Determine the [x, y] coordinate at the center of the cell enclosing the given text.  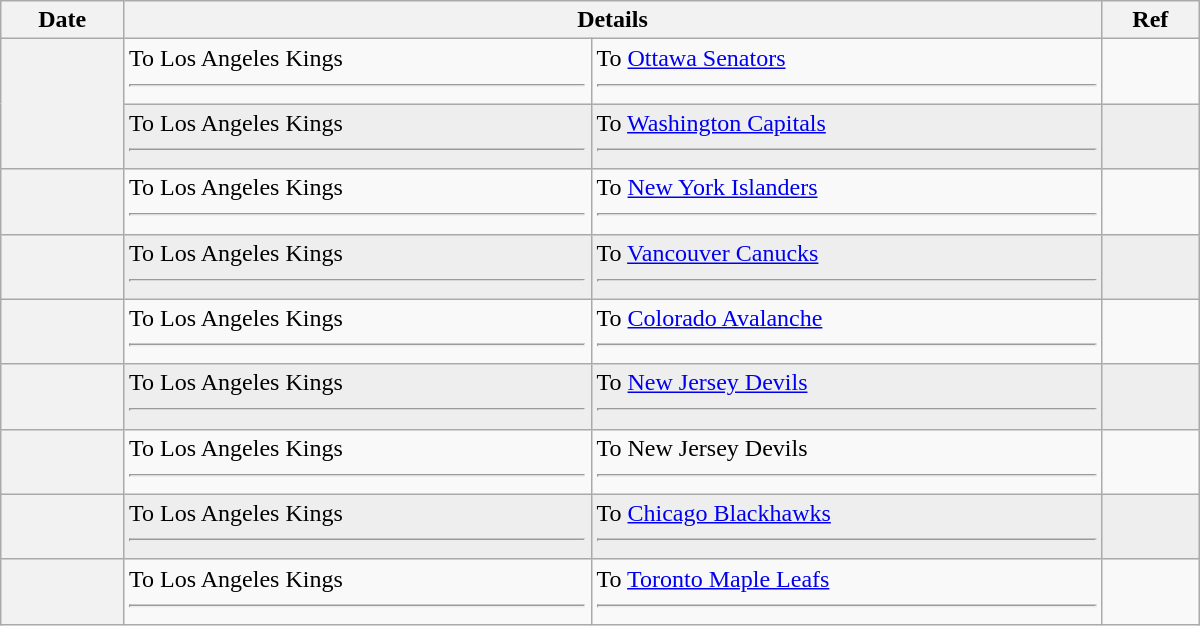
To Ottawa Senators [846, 72]
To Chicago Blackhawks [846, 526]
To Washington Capitals [846, 136]
Date [62, 20]
Ref [1150, 20]
To Vancouver Canucks [846, 266]
Details [613, 20]
To New York Islanders [846, 202]
To Colorado Avalanche [846, 332]
To Toronto Maple Leafs [846, 592]
